Scan for the cell matching the given text and deliver its [x, y] coordinate at center. 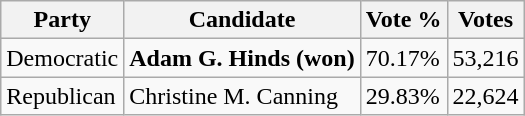
Adam G. Hinds (won) [242, 58]
Christine M. Canning [242, 96]
Republican [62, 96]
Party [62, 20]
53,216 [486, 58]
29.83% [404, 96]
70.17% [404, 58]
Vote % [404, 20]
Candidate [242, 20]
Votes [486, 20]
Democratic [62, 58]
22,624 [486, 96]
